Detect which cell encompasses the target text, then output its [X, Y] center coordinate. 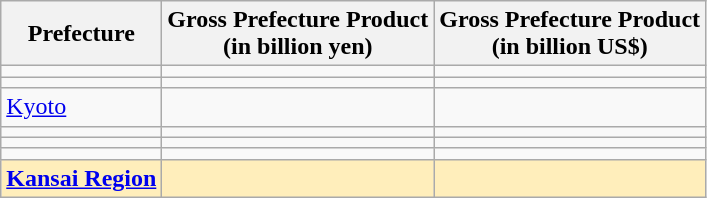
Gross Prefecture Product(in billion yen) [298, 34]
Gross Prefecture Product(in billion US$) [570, 34]
Kansai Region [82, 178]
Kyoto [82, 107]
Prefecture [82, 34]
